Identify which cell holds the provided text, then report its [x, y] central coordinate. 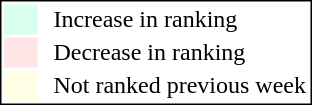
Not ranked previous week [180, 85]
Increase in ranking [180, 19]
Decrease in ranking [180, 53]
